Determine the (x, y) coordinate at the center of the cell enclosing the given text.  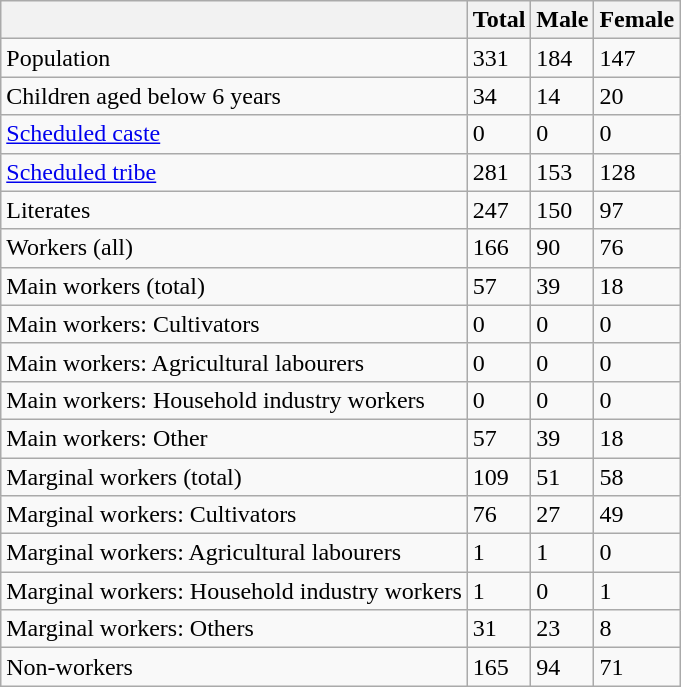
128 (637, 172)
153 (562, 172)
90 (562, 248)
Children aged below 6 years (234, 96)
Male (562, 20)
71 (637, 667)
31 (499, 629)
34 (499, 96)
94 (562, 667)
Main workers: Other (234, 438)
Population (234, 58)
20 (637, 96)
165 (499, 667)
Total (499, 20)
14 (562, 96)
184 (562, 58)
166 (499, 248)
Marginal workers: Household industry workers (234, 591)
Main workers: Household industry workers (234, 400)
147 (637, 58)
Scheduled tribe (234, 172)
281 (499, 172)
331 (499, 58)
Marginal workers (total) (234, 477)
Main workers: Agricultural labourers (234, 362)
51 (562, 477)
Female (637, 20)
Main workers: Cultivators (234, 324)
150 (562, 210)
Marginal workers: Cultivators (234, 515)
Marginal workers: Agricultural labourers (234, 553)
247 (499, 210)
Scheduled caste (234, 134)
8 (637, 629)
Main workers (total) (234, 286)
97 (637, 210)
27 (562, 515)
Marginal workers: Others (234, 629)
49 (637, 515)
Non-workers (234, 667)
23 (562, 629)
58 (637, 477)
Literates (234, 210)
Workers (all) (234, 248)
109 (499, 477)
